Find where the given text appears and provide that cell's center as (x, y) coordinate. 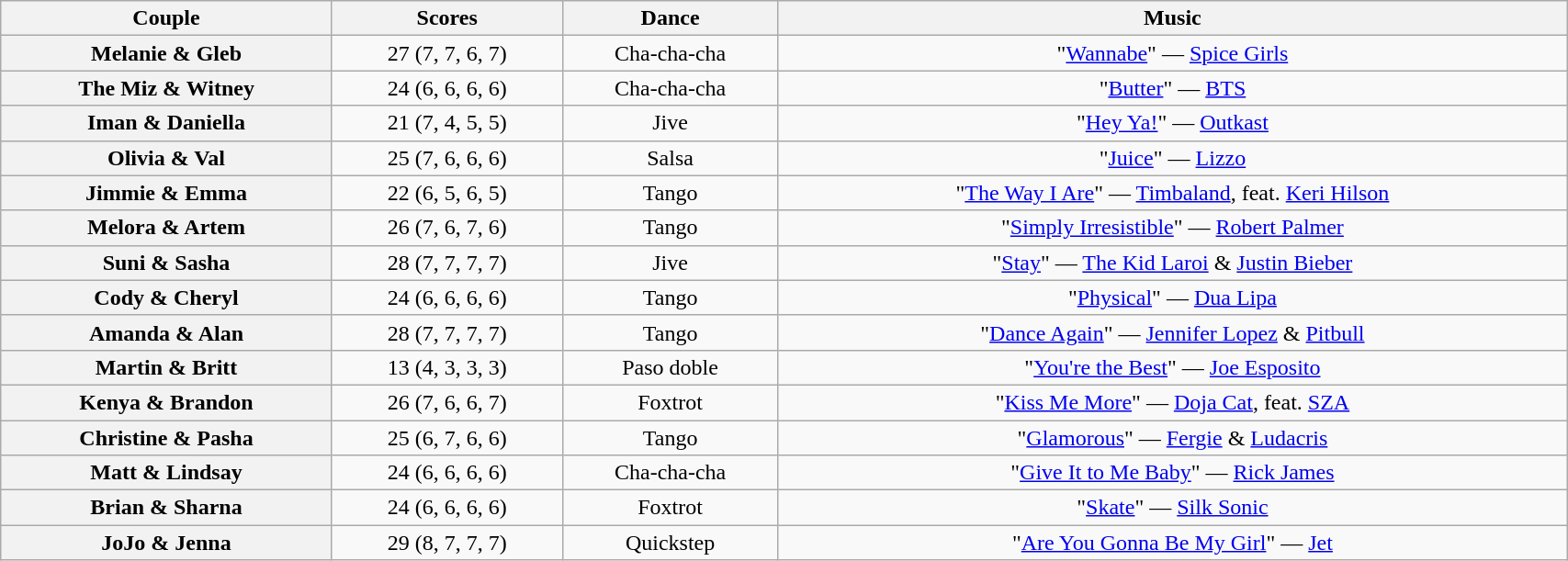
Christine & Pasha (167, 438)
Music (1172, 18)
Martin & Britt (167, 367)
Salsa (671, 158)
Melora & Artem (167, 228)
13 (4, 3, 3, 3) (446, 367)
"Skate" — Silk Sonic (1172, 508)
Amanda & Alan (167, 332)
"Butter" — BTS (1172, 88)
JoJo & Jenna (167, 543)
"Glamorous" — Fergie & Ludacris (1172, 438)
Couple (167, 18)
Melanie & Gleb (167, 53)
Jimmie & Emma (167, 193)
"Stay" — The Kid Laroi & Justin Bieber (1172, 263)
21 (7, 4, 5, 5) (446, 123)
27 (7, 7, 6, 7) (446, 53)
Paso doble (671, 367)
Scores (446, 18)
25 (6, 7, 6, 6) (446, 438)
Cody & Cheryl (167, 297)
"Dance Again" — Jennifer Lopez & Pitbull (1172, 332)
"Are You Gonna Be My Girl" — Jet (1172, 543)
"Wannabe" — Spice Girls (1172, 53)
Iman & Daniella (167, 123)
29 (8, 7, 7, 7) (446, 543)
"The Way I Are" — Timbaland, feat. Keri Hilson (1172, 193)
Kenya & Brandon (167, 402)
Matt & Lindsay (167, 473)
Suni & Sasha (167, 263)
"Hey Ya!" — Outkast (1172, 123)
"You're the Best" — Joe Esposito (1172, 367)
"Physical" — Dua Lipa (1172, 297)
Dance (671, 18)
"Give It to Me Baby" — Rick James (1172, 473)
"Juice" — Lizzo (1172, 158)
22 (6, 5, 6, 5) (446, 193)
25 (7, 6, 6, 6) (446, 158)
"Simply Irresistible" — Robert Palmer (1172, 228)
The Miz & Witney (167, 88)
"Kiss Me More" — Doja Cat, feat. SZA (1172, 402)
26 (7, 6, 7, 6) (446, 228)
Quickstep (671, 543)
Brian & Sharna (167, 508)
26 (7, 6, 6, 7) (446, 402)
Olivia & Val (167, 158)
